Output the [x, y] coordinate of the center of the cell containing the given text.  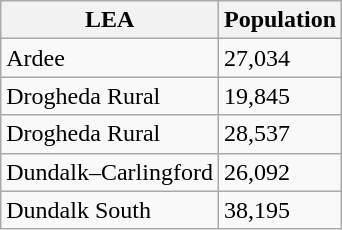
27,034 [280, 58]
19,845 [280, 96]
Population [280, 20]
Dundalk South [110, 210]
LEA [110, 20]
Ardee [110, 58]
26,092 [280, 172]
38,195 [280, 210]
Dundalk–Carlingford [110, 172]
28,537 [280, 134]
